Extract the [X, Y] coordinate from the center of the cell holding the provided text.  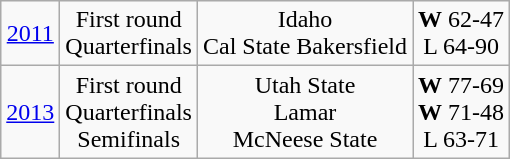
2013 [30, 112]
Idaho Cal State Bakersfield [304, 34]
First round Quarterfinals Semifinals [129, 112]
W 77-69 W 71-48 L 63-71 [460, 112]
2011 [30, 34]
W 62-47 L 64-90 [460, 34]
First round Quarterfinals [129, 34]
Utah State Lamar McNeese State [304, 112]
